Determine the (X, Y) coordinate at the center of the cell enclosing the given text.  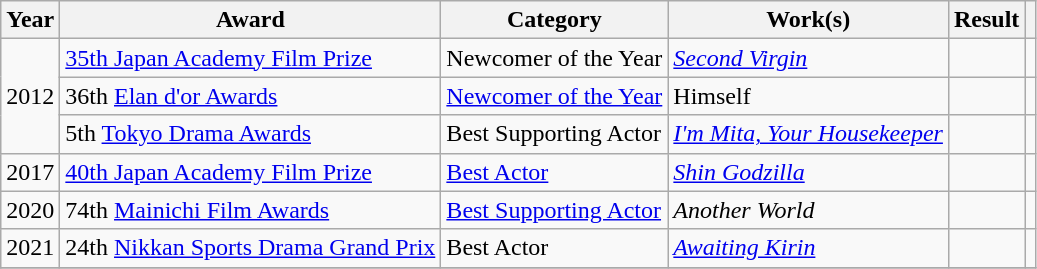
I'm Mita, Your Housekeeper (808, 134)
2020 (30, 210)
36th Elan d'or Awards (250, 96)
Category (554, 20)
24th Nikkan Sports Drama Grand Prix (250, 248)
Award (250, 20)
Another World (808, 210)
Second Virgin (808, 58)
Awaiting Kirin (808, 248)
74th Mainichi Film Awards (250, 210)
Result (986, 20)
40th Japan Academy Film Prize (250, 172)
2017 (30, 172)
Work(s) (808, 20)
Himself (808, 96)
2012 (30, 96)
Year (30, 20)
5th Tokyo Drama Awards (250, 134)
2021 (30, 248)
Shin Godzilla (808, 172)
35th Japan Academy Film Prize (250, 58)
